Search for the cell housing the specified text and yield its [x, y] center coordinate. 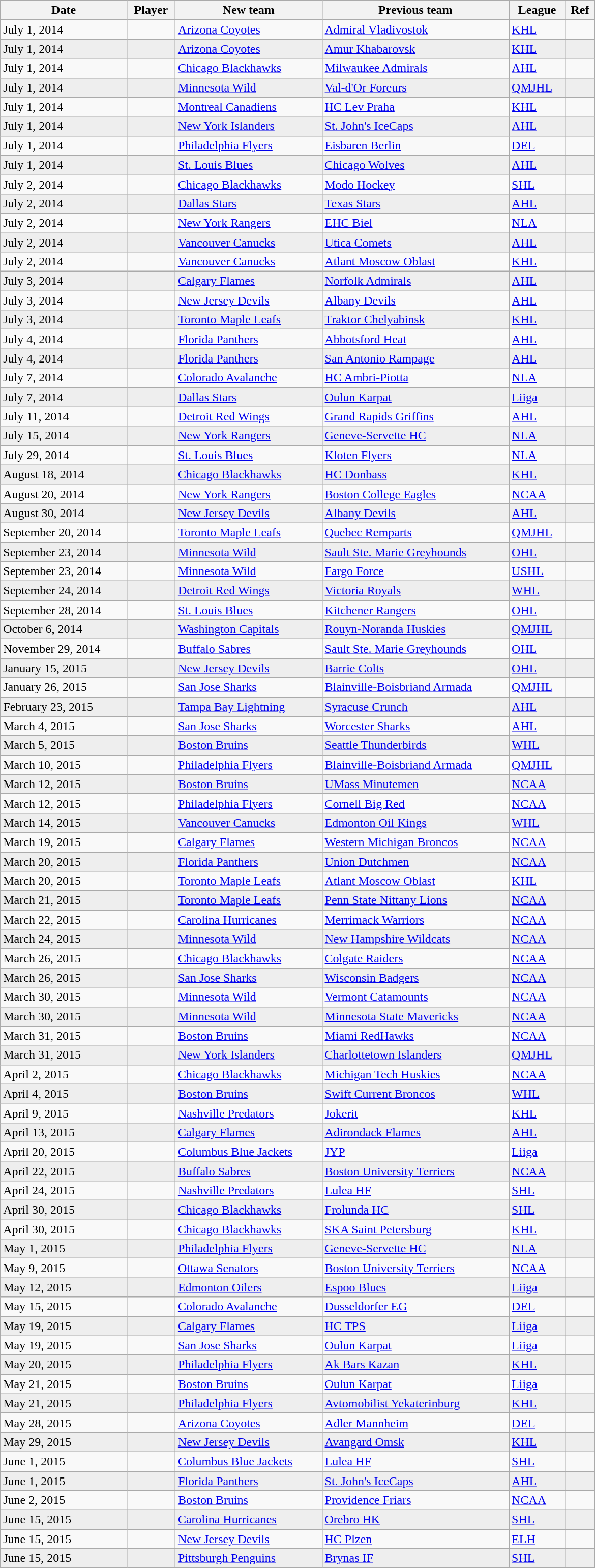
April 2, 2015 [64, 1074]
Boston College Eagles [415, 494]
Adler Mannheim [415, 1423]
Michigan Tech Huskies [415, 1074]
Frolunda HC [415, 1210]
Charlottetown Islanders [415, 1055]
Player [151, 10]
May 1, 2015 [64, 1249]
Edmonton Oil Kings [415, 823]
April 20, 2015 [64, 1152]
Texas Stars [415, 203]
Modo Hockey [415, 184]
Colgate Raiders [415, 958]
March 14, 2015 [64, 823]
Dusseldorfer EG [415, 1307]
March 5, 2015 [64, 745]
Tampa Bay Lightning [248, 707]
Ref [580, 10]
JYP [415, 1152]
Merrimack Warriors [415, 920]
HC Lev Praha [415, 107]
UMass Minutemen [415, 784]
July 11, 2014 [64, 416]
Worcester Sharks [415, 726]
Abbotsford Heat [415, 339]
Adirondack Flames [415, 1132]
March 10, 2015 [64, 765]
Wisconsin Badgers [415, 978]
San Antonio Rampage [415, 358]
Washington Capitals [248, 629]
HC TPS [415, 1326]
EHC Biel [415, 223]
May 20, 2015 [64, 1365]
Espoo Blues [415, 1287]
May 29, 2015 [64, 1442]
Cornell Big Red [415, 803]
February 23, 2015 [64, 707]
Grand Rapids Griffins [415, 416]
Orebro HK [415, 1520]
Kitchener Rangers [415, 610]
September 28, 2014 [64, 610]
Seattle Thunderbirds [415, 745]
January 15, 2015 [64, 668]
April 22, 2015 [64, 1171]
Amur Khabarovsk [415, 49]
October 6, 2014 [64, 629]
Union Dutchmen [415, 862]
March 21, 2015 [64, 900]
April 24, 2015 [64, 1191]
November 29, 2014 [64, 649]
Kloten Flyers [415, 455]
Jokerit [415, 1113]
Quebec Remparts [415, 532]
March 24, 2015 [64, 939]
Avangard Omsk [415, 1442]
August 20, 2014 [64, 494]
Admiral Vladivostok [415, 29]
HC Ambri-Piotta [415, 378]
SKA Saint Petersburg [415, 1229]
Rouyn-Noranda Huskies [415, 629]
Providence Friars [415, 1500]
March 22, 2015 [64, 920]
ELH [537, 1539]
Penn State Nittany Lions [415, 900]
Utica Comets [415, 243]
May 9, 2015 [64, 1268]
March 19, 2015 [64, 842]
Pittsburgh Penguins [248, 1558]
Ak Bars Kazan [415, 1365]
Norfolk Admirals [415, 281]
July 15, 2014 [64, 436]
April 9, 2015 [64, 1113]
May 28, 2015 [64, 1423]
May 12, 2015 [64, 1287]
August 18, 2014 [64, 474]
Western Michigan Broncos [415, 842]
HC Plzen [415, 1539]
June 2, 2015 [64, 1500]
Syracuse Crunch [415, 707]
Avtomobilist Yekaterinburg [415, 1403]
New Hampshire Wildcats [415, 939]
New team [248, 10]
Eisbaren Berlin [415, 145]
Montreal Canadiens [248, 107]
May 15, 2015 [64, 1307]
USHL [537, 571]
April 13, 2015 [64, 1132]
Barrie Colts [415, 668]
Previous team [415, 10]
March 4, 2015 [64, 726]
July 29, 2014 [64, 455]
January 26, 2015 [64, 687]
September 20, 2014 [64, 532]
Ottawa Senators [248, 1268]
Fargo Force [415, 571]
League [537, 10]
Miami RedHawks [415, 1036]
Victoria Royals [415, 591]
Swift Current Broncos [415, 1094]
Val-d'Or Foreurs [415, 87]
August 30, 2014 [64, 513]
Edmonton Oilers [248, 1287]
Traktor Chelyabinsk [415, 320]
Chicago Wolves [415, 165]
April 4, 2015 [64, 1094]
September 24, 2014 [64, 591]
HC Donbass [415, 474]
Brynas IF [415, 1558]
Vermont Catamounts [415, 997]
Milwaukee Admirals [415, 68]
Date [64, 10]
Minnesota State Mavericks [415, 1016]
